Search for the cell housing the specified text and yield its [X, Y] center coordinate. 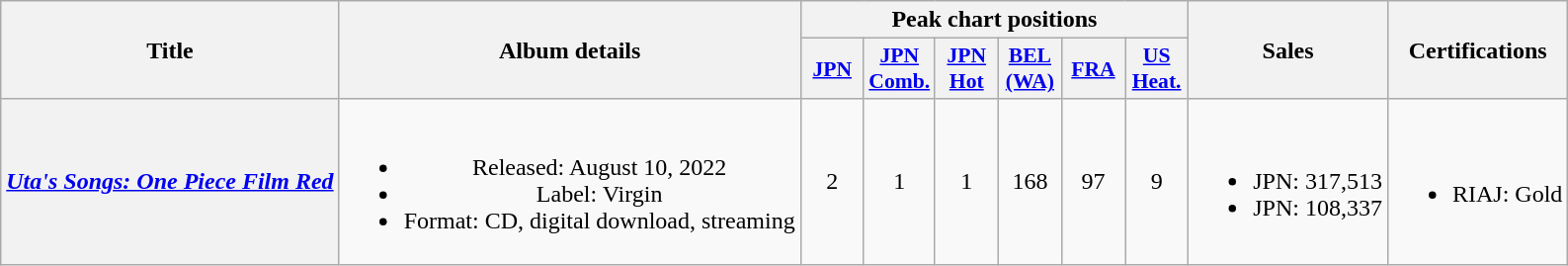
168 [1030, 182]
BEL(WA) [1030, 69]
FRA [1093, 69]
Album details [569, 49]
Title [170, 49]
RIAJ: Gold [1477, 182]
USHeat. [1157, 69]
JPNComb. [899, 69]
JPNHot [966, 69]
Uta's Songs: One Piece Film Red [170, 182]
JPN: 317,513 JPN: 108,337 [1288, 182]
2 [832, 182]
Certifications [1477, 49]
Peak chart positions [994, 20]
JPN [832, 69]
Released: August 10, 2022Label: VirginFormat: CD, digital download, streaming [569, 182]
Sales [1288, 49]
9 [1157, 182]
97 [1093, 182]
